Provide the (X, Y) coordinate of the cell's center where the given text is located.  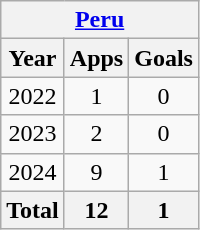
Total (33, 210)
2022 (33, 96)
Year (33, 58)
Peru (100, 20)
Apps (96, 58)
Goals (164, 58)
2 (96, 134)
2023 (33, 134)
9 (96, 172)
2024 (33, 172)
12 (96, 210)
